Scan for the cell matching the given text and deliver its (X, Y) coordinate at center. 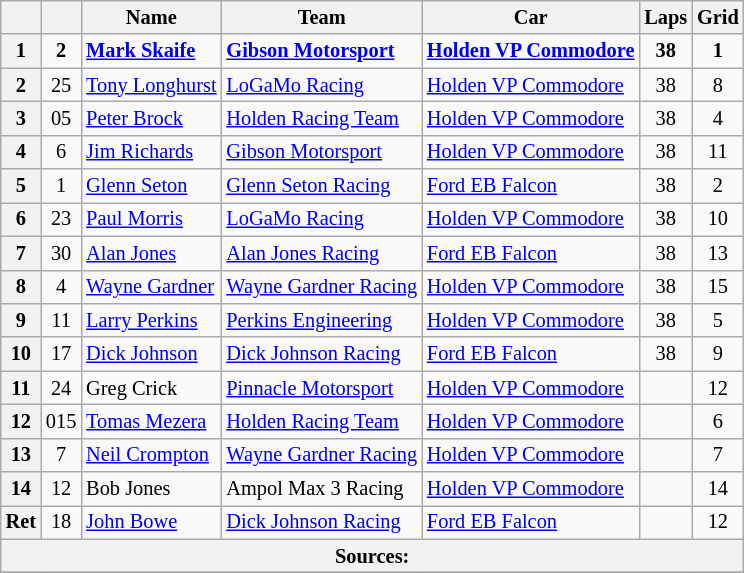
Grid (718, 17)
015 (61, 421)
Glenn Seton Racing (322, 186)
Bob Jones (151, 489)
Mark Skaife (151, 51)
Tomas Mezera (151, 421)
Greg Crick (151, 388)
30 (61, 253)
25 (61, 85)
John Bowe (151, 522)
Ret (21, 522)
Tony Longhurst (151, 85)
05 (61, 118)
Alan Jones (151, 253)
24 (61, 388)
Jim Richards (151, 152)
Car (530, 17)
Name (151, 17)
Perkins Engineering (322, 320)
Paul Morris (151, 219)
Peter Brock (151, 118)
17 (61, 354)
Alan Jones Racing (322, 253)
18 (61, 522)
Glenn Seton (151, 186)
3 (21, 118)
Team (322, 17)
Sources: (372, 556)
Larry Perkins (151, 320)
Neil Crompton (151, 455)
Laps (666, 17)
Pinnacle Motorsport (322, 388)
Wayne Gardner (151, 287)
Ampol Max 3 Racing (322, 489)
Dick Johnson (151, 354)
23 (61, 219)
15 (718, 287)
